From the cell containing the given text, extract its center point as (X, Y) coordinate. 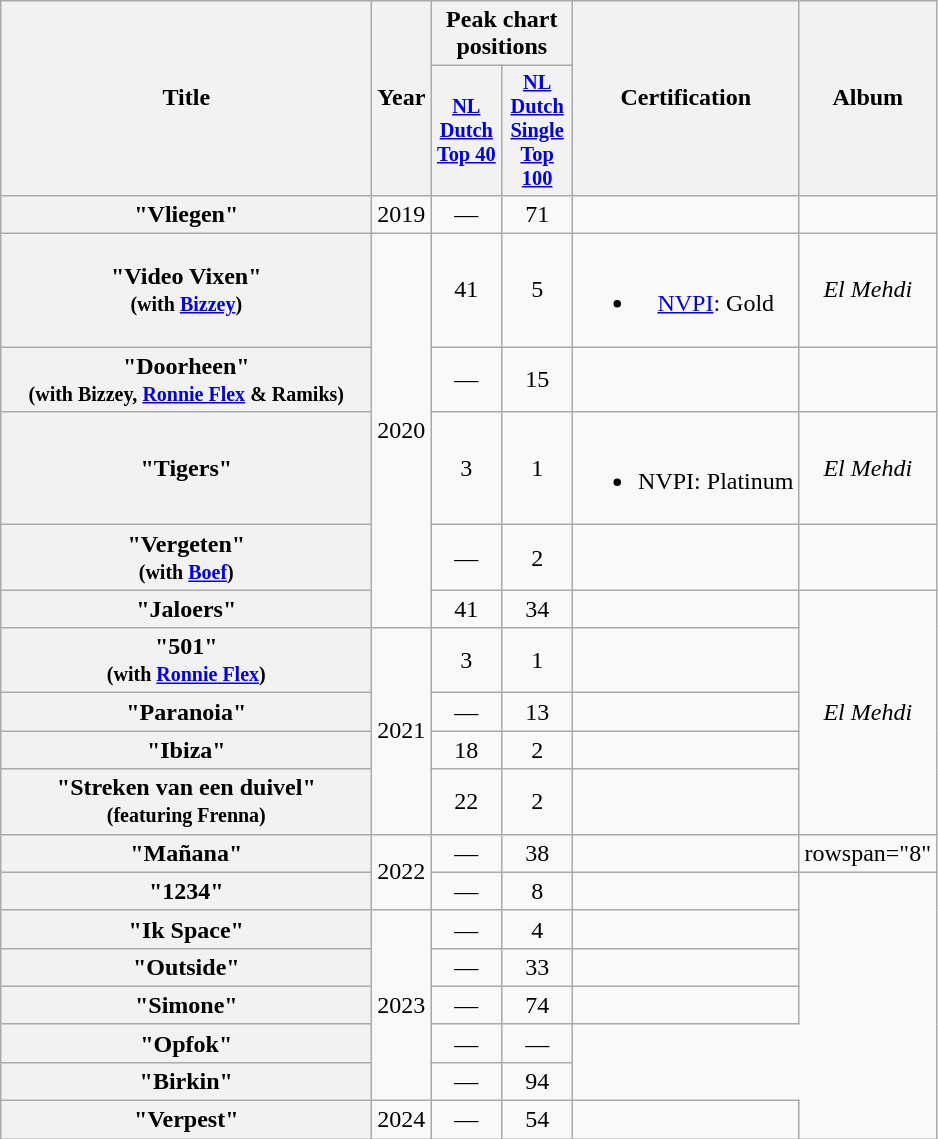
"Doorheen" (with Bizzey, Ronnie Flex & Ramiks) (186, 380)
38 (538, 853)
13 (538, 712)
34 (538, 609)
NLDutchTop 40 (466, 131)
"Simone" (186, 1005)
"Video Vixen" (with Bizzey) (186, 290)
2021 (402, 731)
94 (538, 1081)
5 (538, 290)
8 (538, 891)
"Birkin" (186, 1081)
NVPI: Gold (686, 290)
"Opfok" (186, 1043)
Year (402, 98)
2023 (402, 1005)
"Ik Space" (186, 929)
18 (466, 750)
15 (538, 380)
"Jaloers" (186, 609)
Peak chart positions (502, 34)
2022 (402, 872)
rowspan="8" (868, 853)
4 (538, 929)
Title (186, 98)
"Vergeten" (with Boef) (186, 558)
"1234" (186, 891)
"501" (with Ronnie Flex) (186, 660)
"Paranoia" (186, 712)
Album (868, 98)
"Streken van een duivel" (featuring Frenna) (186, 802)
54 (538, 1120)
2019 (402, 214)
"Tigers" (186, 468)
74 (538, 1005)
Certification (686, 98)
"Ibiza" (186, 750)
"Outside" (186, 967)
2020 (402, 431)
"Vliegen" (186, 214)
22 (466, 802)
NLDutchSingleTop 100 (538, 131)
33 (538, 967)
NVPI: Platinum (686, 468)
71 (538, 214)
"Verpest" (186, 1120)
"Mañana" (186, 853)
2024 (402, 1120)
